Scan for the cell matching the given text and deliver its (X, Y) coordinate at center. 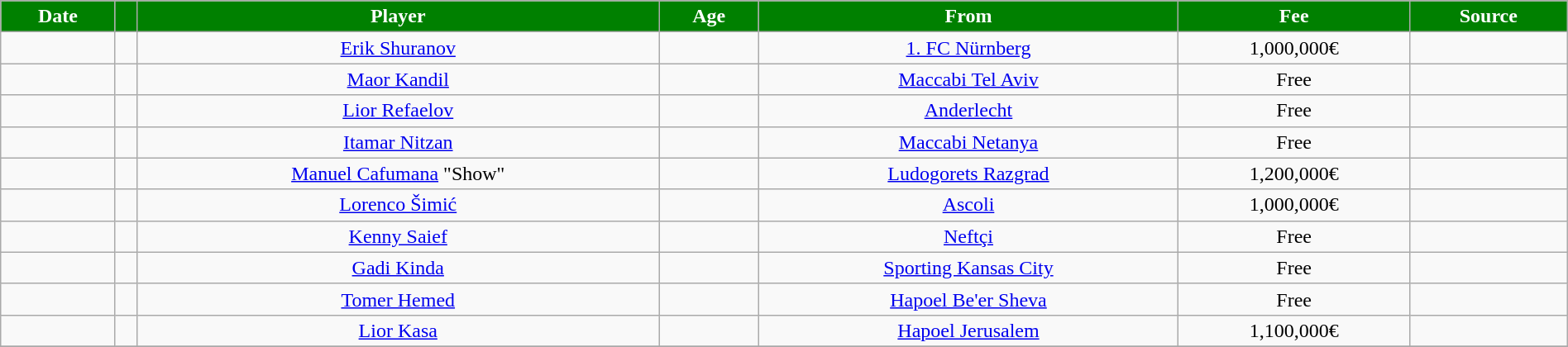
From (968, 17)
Lorenco Šimić (398, 205)
Source (1489, 17)
1,200,000€ (1293, 173)
1. FC Nürnberg (968, 48)
Tomer Hemed (398, 299)
Ludogorets Razgrad (968, 173)
Maccabi Tel Aviv (968, 79)
Neftçi (968, 236)
Hapoel Jerusalem (968, 330)
Manuel Cafumana "Show" (398, 173)
Lior Kasa (398, 330)
Date (58, 17)
Sporting Kansas City (968, 268)
Kenny Saief (398, 236)
Gadi Kinda (398, 268)
Fee (1293, 17)
Player (398, 17)
Age (709, 17)
Erik Shuranov (398, 48)
Maccabi Netanya (968, 142)
Maor Kandil (398, 79)
Anderlecht (968, 111)
Hapoel Be'er Sheva (968, 299)
Lior Refaelov (398, 111)
Itamar Nitzan (398, 142)
1,100,000€ (1293, 330)
Ascoli (968, 205)
